Detect which cell encompasses the target text, then output its [X, Y] center coordinate. 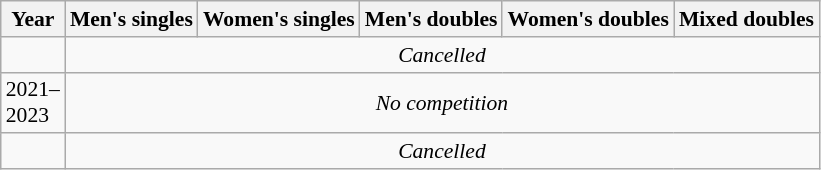
No competition [442, 102]
Mixed doubles [746, 19]
Men's singles [132, 19]
Women's singles [279, 19]
Men's doubles [432, 19]
Year [33, 19]
2021–2023 [33, 102]
Women's doubles [588, 19]
